Extract the [x, y] coordinate from the center of the cell holding the provided text.  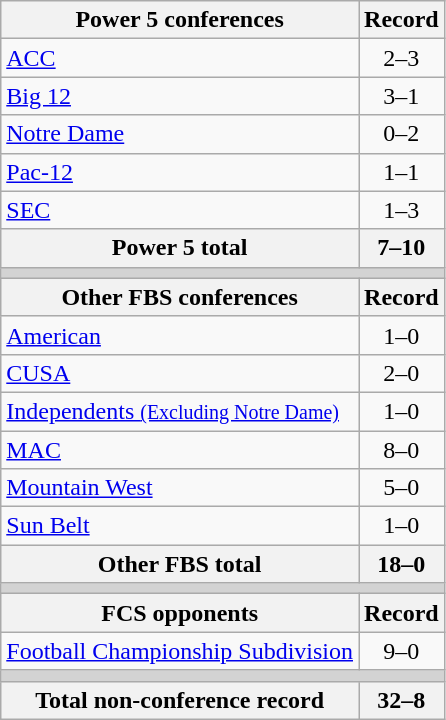
Total non-conference record [180, 700]
CUSA [180, 373]
2–3 [402, 58]
0–2 [402, 134]
9–0 [402, 651]
Big 12 [180, 96]
SEC [180, 210]
ACC [180, 58]
Power 5 conferences [180, 20]
5–0 [402, 488]
American [180, 335]
32–8 [402, 700]
FCS opponents [180, 613]
7–10 [402, 248]
18–0 [402, 564]
1–1 [402, 172]
8–0 [402, 449]
Power 5 total [180, 248]
3–1 [402, 96]
Other FBS conferences [180, 297]
Independents (Excluding Notre Dame) [180, 411]
Football Championship Subdivision [180, 651]
Notre Dame [180, 134]
Sun Belt [180, 526]
Other FBS total [180, 564]
Pac-12 [180, 172]
Mountain West [180, 488]
MAC [180, 449]
1–3 [402, 210]
2–0 [402, 373]
